For the text-containing cell, return its midpoint in (x, y) coordinate format. 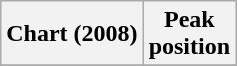
Peak position (189, 34)
Chart (2008) (72, 34)
